Locate the cell with the specified text and output its (x, y) center coordinate. 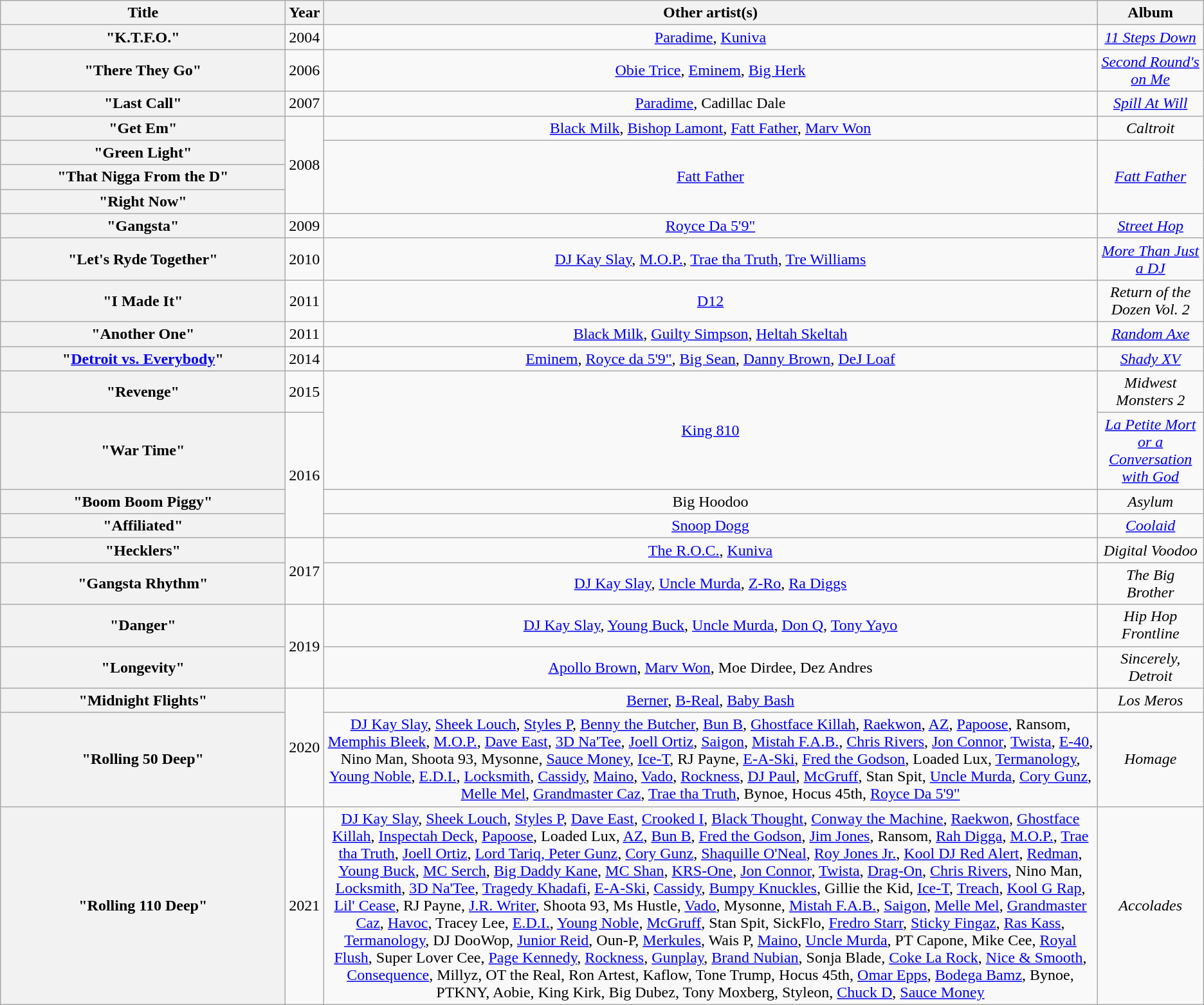
11 Steps Down (1150, 37)
Berner, B-Real, Baby Bash (710, 700)
Title (143, 13)
"Hecklers" (143, 550)
2015 (305, 392)
DJ Kay Slay, Young Buck, Uncle Murda, Don Q, Tony Yayo (710, 625)
Snoop Dogg (710, 526)
2021 (305, 905)
"Longevity" (143, 667)
Apollo Brown, Marv Won, Moe Dirdee, Dez Andres (710, 667)
"Revenge" (143, 392)
Black Milk, Bishop Lamont, Fatt Father, Marv Won (710, 128)
"Detroit vs. Everybody" (143, 358)
La Petite Mort or a Conversation with God (1150, 451)
"There They Go" (143, 71)
"Rolling 50 Deep" (143, 759)
Paradime, Cadillac Dale (710, 104)
Obie Trice, Eminem, Big Herk (710, 71)
Random Axe (1150, 334)
Return of the Dozen Vol. 2 (1150, 301)
Hip Hop Frontline (1150, 625)
Other artist(s) (710, 13)
The R.O.C., Kuniva (710, 550)
"Gangsta Rhythm" (143, 584)
Eminem, Royce da 5'9", Big Sean, Danny Brown, DeJ Loaf (710, 358)
Coolaid (1150, 526)
2004 (305, 37)
DJ Kay Slay, Uncle Murda, Z-Ro, Ra Diggs (710, 584)
More Than Just a DJ (1150, 258)
"Get Em" (143, 128)
2014 (305, 358)
Street Hop (1150, 226)
The Big Brother (1150, 584)
2019 (305, 646)
Spill At Will (1150, 104)
Black Milk, Guilty Simpson, Heltah Skeltah (710, 334)
"That Nigga From the D" (143, 177)
Sincerely, Detroit (1150, 667)
"Green Light" (143, 152)
King 810 (710, 430)
DJ Kay Slay, M.O.P., Trae tha Truth, Tre Williams (710, 258)
Caltroit (1150, 128)
Big Hoodoo (710, 502)
Los Meros (1150, 700)
"Rolling 110 Deep" (143, 905)
Accolades (1150, 905)
Digital Voodoo (1150, 550)
Second Round's on Me (1150, 71)
D12 (710, 301)
"Midnight Flights" (143, 700)
"Affiliated" (143, 526)
2006 (305, 71)
"Last Call" (143, 104)
Homage (1150, 759)
Album (1150, 13)
"War Time" (143, 451)
2007 (305, 104)
"Right Now" (143, 201)
Shady XV (1150, 358)
2010 (305, 258)
"Another One" (143, 334)
Midwest Monsters 2 (1150, 392)
Royce Da 5'9" (710, 226)
"K.T.F.O." (143, 37)
2016 (305, 476)
"Gangsta" (143, 226)
"Danger" (143, 625)
"Boom Boom Piggy" (143, 502)
Year (305, 13)
2020 (305, 747)
"Let's Ryde Together" (143, 258)
Asylum (1150, 502)
2009 (305, 226)
2008 (305, 165)
"I Made It" (143, 301)
2017 (305, 571)
Paradime, Kuniva (710, 37)
